Scan for the cell matching the given text and deliver its [X, Y] coordinate at center. 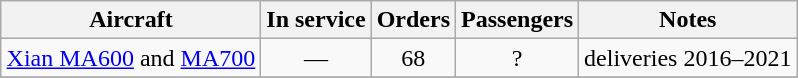
68 [413, 58]
Xian MA600 and MA700 [131, 58]
? [518, 58]
deliveries 2016–2021 [688, 58]
Aircraft [131, 20]
Passengers [518, 20]
Notes [688, 20]
Orders [413, 20]
— [316, 58]
In service [316, 20]
